Identify which cell holds the provided text, then report its (x, y) central coordinate. 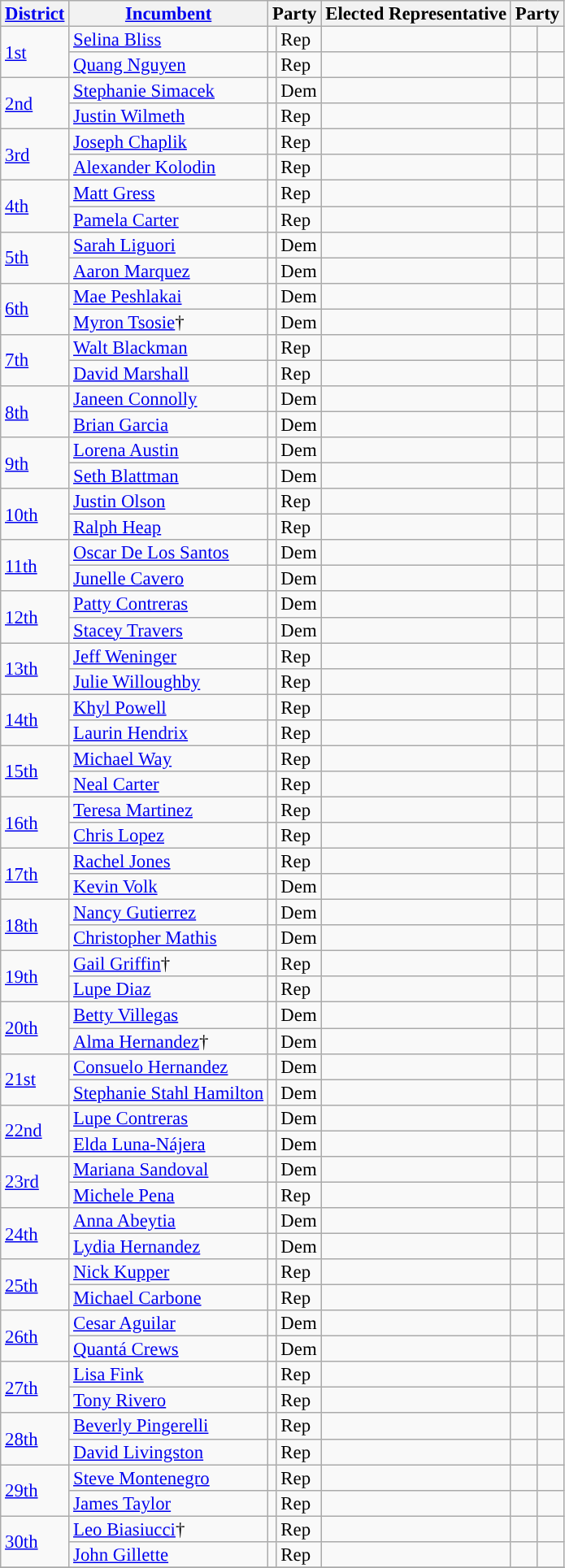
Tony Rivero (169, 1401)
Elected Representative (416, 14)
7th (35, 361)
26th (35, 1336)
22nd (35, 1130)
Ralph Heap (169, 528)
David Marshall (169, 373)
Lisa Fink (169, 1375)
Lorena Austin (169, 450)
Betty Villegas (169, 1015)
Sarah Liguori (169, 245)
Justin Wilmeth (169, 116)
Nancy Gutierrez (169, 913)
Michael Carbone (169, 1298)
8th (35, 411)
Neal Carter (169, 784)
15th (35, 771)
John Gillette (169, 1555)
19th (35, 977)
25th (35, 1284)
Mae Peshlakai (169, 296)
Aaron Marquez (169, 271)
Lupe Contreras (169, 1118)
13th (35, 668)
17th (35, 875)
Myron Tsosie† (169, 322)
Rachel Jones (169, 862)
Michael Way (169, 758)
Walt Blackman (169, 348)
David Livingston (169, 1452)
Lupe Diaz (169, 990)
Alexander Kolodin (169, 167)
Janeen Connolly (169, 399)
Stacey Travers (169, 630)
4th (35, 206)
Christopher Mathis (169, 938)
14th (35, 720)
Alma Hernandez† (169, 1041)
Quantá Crews (169, 1349)
Leo Biasiucci† (169, 1529)
Incumbent (169, 14)
Joseph Chaplik (169, 142)
Brian Garcia (169, 424)
James Taylor (169, 1503)
Laurin Hendrix (169, 733)
Pamela Carter (169, 219)
1st (35, 52)
23rd (35, 1182)
Beverly Pingerelli (169, 1427)
Justin Olson (169, 502)
Stephanie Stahl Hamilton (169, 1092)
11th (35, 566)
Anna Abeytia (169, 1221)
10th (35, 514)
2nd (35, 104)
Michele Pena (169, 1195)
3rd (35, 154)
Matt Gress (169, 193)
18th (35, 925)
30th (35, 1541)
Teresa Martinez (169, 810)
District (35, 14)
Chris Lopez (169, 836)
Mariana Sandoval (169, 1170)
Khyl Powell (169, 707)
Elda Luna-Nájera (169, 1144)
Jeff Weninger (169, 656)
Stephanie Simacek (169, 91)
Consuelo Hernandez (169, 1066)
9th (35, 463)
20th (35, 1027)
Steve Montenegro (169, 1478)
Cesar Aguilar (169, 1323)
21st (35, 1079)
Julie Willoughby (169, 681)
24th (35, 1234)
27th (35, 1387)
Kevin Volk (169, 887)
Gail Griffin† (169, 964)
Selina Bliss (169, 40)
16th (35, 823)
Junelle Cavero (169, 579)
28th (35, 1439)
Seth Blattman (169, 476)
12th (35, 618)
5th (35, 257)
Patty Contreras (169, 605)
Quang Nguyen (169, 65)
29th (35, 1491)
Lydia Hernandez (169, 1246)
Oscar De Los Santos (169, 553)
Nick Kupper (169, 1272)
6th (35, 309)
